Determine the (X, Y) coordinate at the center of the cell enclosing the given text.  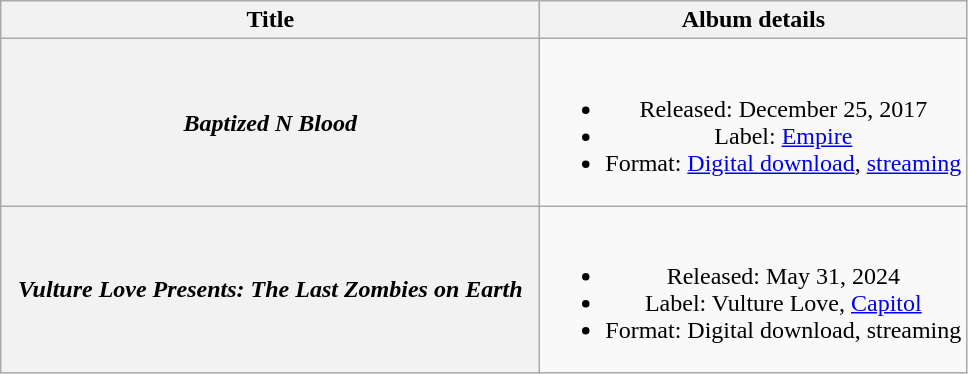
Released: May 31, 2024Label: Vulture Love, CapitolFormat: Digital download, streaming (754, 290)
Title (270, 20)
Released: December 25, 2017Label: EmpireFormat: Digital download, streaming (754, 122)
Baptized N Blood (270, 122)
Album details (754, 20)
Vulture Love Presents: The Last Zombies on Earth (270, 290)
